Extract the (X, Y) coordinate from the center of the cell holding the provided text.  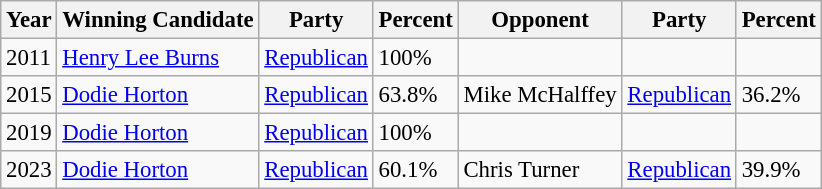
2015 (29, 95)
36.2% (778, 95)
2011 (29, 57)
Chris Turner (540, 170)
Opponent (540, 20)
63.8% (416, 95)
Year (29, 20)
2023 (29, 170)
Winning Candidate (158, 20)
60.1% (416, 170)
39.9% (778, 170)
2019 (29, 133)
Henry Lee Burns (158, 57)
Mike McHalffey (540, 95)
